Extract the [X, Y] coordinate from the center of the cell holding the provided text.  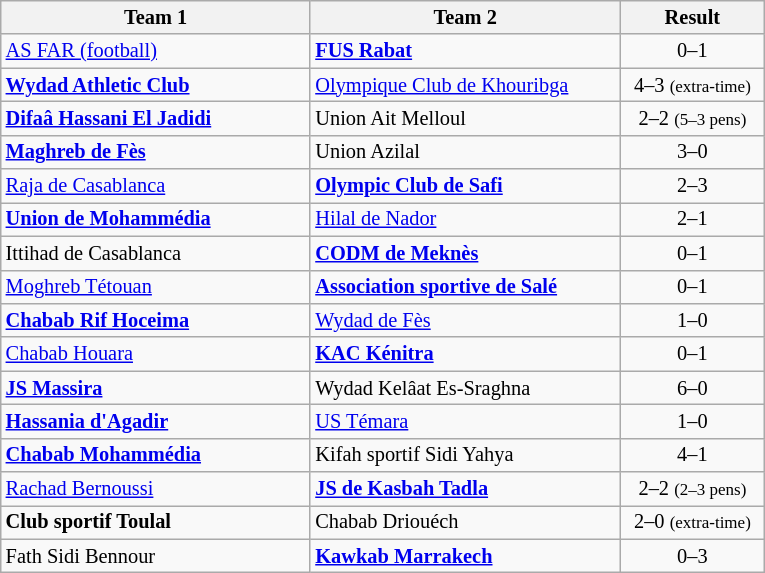
Union Ait Melloul [465, 118]
Kifah sportif Sidi Yahya [465, 455]
Kawkab Marrakech [465, 556]
Ittihad de Casablanca [156, 253]
Raja de Casablanca [156, 186]
AS FAR (football) [156, 51]
Team 2 [465, 17]
Result [692, 17]
Team 1 [156, 17]
KAC Kénitra [465, 354]
Hilal de Nador [465, 219]
US Témara [465, 421]
Club sportif Toulal [156, 522]
Wydad Athletic Club [156, 85]
Chabab Houara [156, 354]
Hassania d'Agadir [156, 421]
FUS Rabat [465, 51]
4–1 [692, 455]
Moghreb Tétouan [156, 287]
Olympique Club de Khouribga [465, 85]
CODM de Meknès [465, 253]
2–2 (2–3 pens) [692, 489]
Wydad de Fès [465, 320]
2–1 [692, 219]
Maghreb de Fès [156, 152]
2–2 (5–3 pens) [692, 118]
Association sportive de Salé [465, 287]
Union Azilal [465, 152]
Union de Mohammédia [156, 219]
Wydad Kelâat Es-Sraghna [465, 388]
JS de Kasbah Tadla [465, 489]
Fath Sidi Bennour [156, 556]
6–0 [692, 388]
Rachad Bernoussi [156, 489]
0–3 [692, 556]
Olympic Club de Safi [465, 186]
Chabab Rif Hoceima [156, 320]
2–3 [692, 186]
Chabab Mohammédia [156, 455]
3–0 [692, 152]
Chabab Driouéch [465, 522]
4–3 (extra-time) [692, 85]
Difaâ Hassani El Jadidi [156, 118]
2–0 (extra-time) [692, 522]
JS Massira [156, 388]
